Output the [x, y] coordinate of the center of the cell containing the given text.  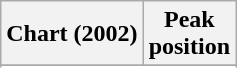
Peakposition [189, 34]
Chart (2002) [72, 34]
